Detect which cell encompasses the target text, then output its [X, Y] center coordinate. 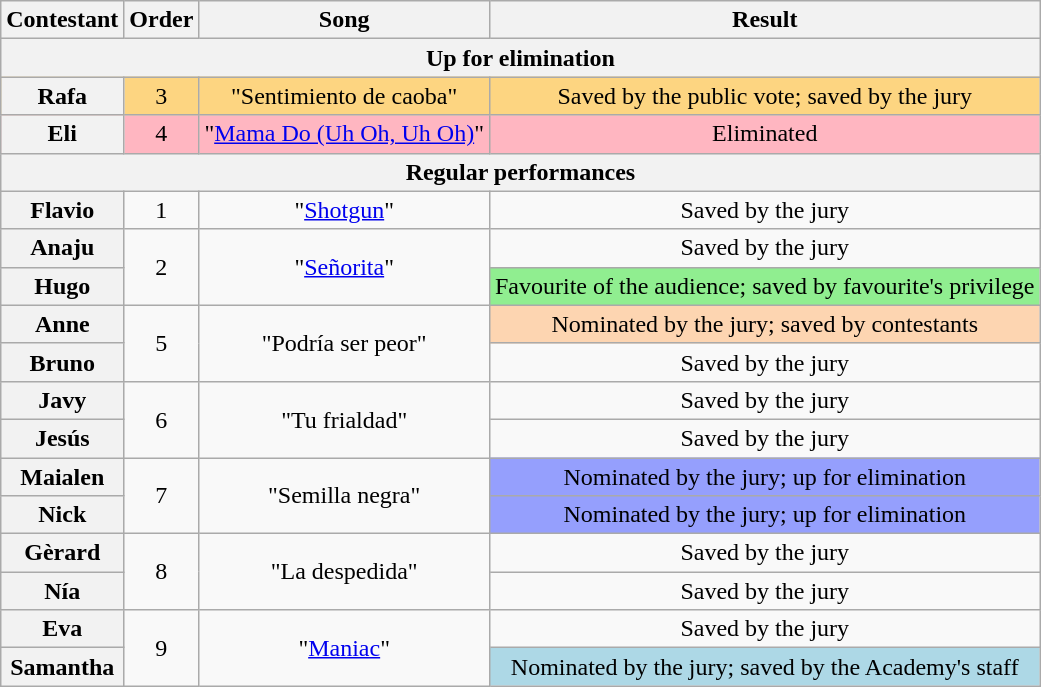
Contestant [62, 20]
Up for elimination [520, 58]
1 [162, 210]
2 [162, 267]
"Semilla negra" [344, 496]
Song [344, 20]
Javy [62, 400]
"Podría ser peor" [344, 343]
Nick [62, 515]
Nía [62, 591]
Samantha [62, 667]
Saved by the public vote; saved by the jury [764, 96]
"Mama Do (Uh Oh, Uh Oh)" [344, 134]
Hugo [62, 286]
"La despedida" [344, 572]
"Señorita" [344, 267]
4 [162, 134]
Eli [62, 134]
"Sentimiento de caoba" [344, 96]
Anne [62, 324]
5 [162, 343]
Nominated by the jury; saved by contestants [764, 324]
Eva [62, 629]
Bruno [62, 362]
9 [162, 648]
Nominated by the jury; saved by the Academy's staff [764, 667]
8 [162, 572]
"Tu frialdad" [344, 419]
Jesús [62, 438]
6 [162, 419]
3 [162, 96]
Flavio [62, 210]
Order [162, 20]
Anaju [62, 248]
"Shotgun" [344, 210]
7 [162, 496]
Rafa [62, 96]
"Maniac" [344, 648]
Gèrard [62, 553]
Favourite of the audience; saved by favourite's privilege [764, 286]
Result [764, 20]
Regular performances [520, 172]
Maialen [62, 477]
Eliminated [764, 134]
